Pinpoint the cell where the given text exists, returning its (x, y) midpoint coordinate. 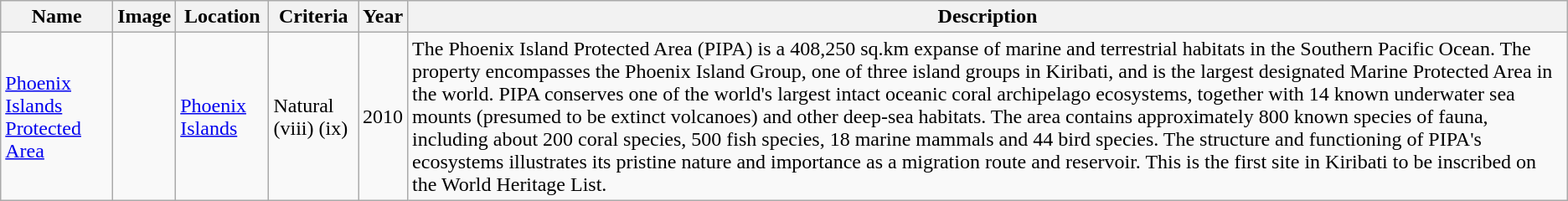
2010 (384, 116)
Phoenix Islands (223, 116)
Location (223, 17)
Image (144, 17)
Criteria (313, 17)
Natural (viii) (ix) (313, 116)
Description (988, 17)
Year (384, 17)
Name (57, 17)
Phoenix Islands Protected Area (57, 116)
